Identify which cell holds the provided text, then report its (X, Y) central coordinate. 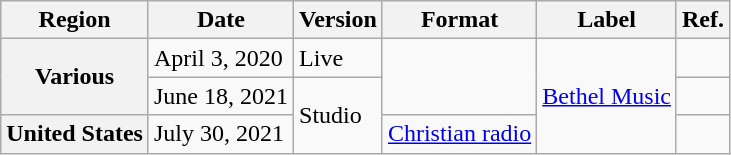
June 18, 2021 (220, 96)
Label (607, 20)
Various (75, 77)
Date (220, 20)
Studio (338, 115)
Ref. (702, 20)
Live (338, 58)
Christian radio (459, 134)
Format (459, 20)
April 3, 2020 (220, 58)
July 30, 2021 (220, 134)
United States (75, 134)
Bethel Music (607, 96)
Region (75, 20)
Version (338, 20)
